Pinpoint the cell where the given text exists, returning its [x, y] midpoint coordinate. 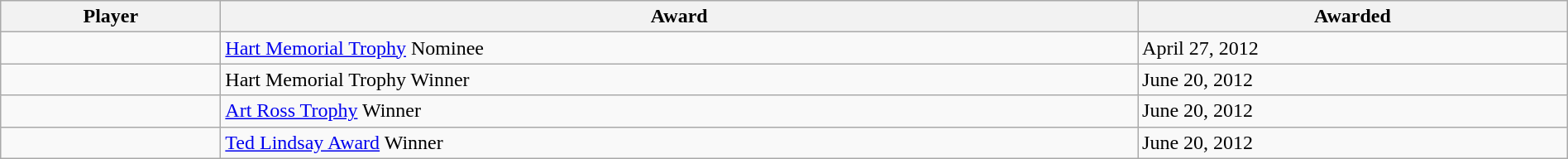
Art Ross Trophy Winner [680, 111]
Player [111, 17]
Ted Lindsay Award Winner [680, 142]
April 27, 2012 [1353, 48]
Awarded [1353, 17]
Award [680, 17]
Hart Memorial Trophy Winner [680, 79]
Hart Memorial Trophy Nominee [680, 48]
